Scan for the cell matching the given text and deliver its [X, Y] coordinate at center. 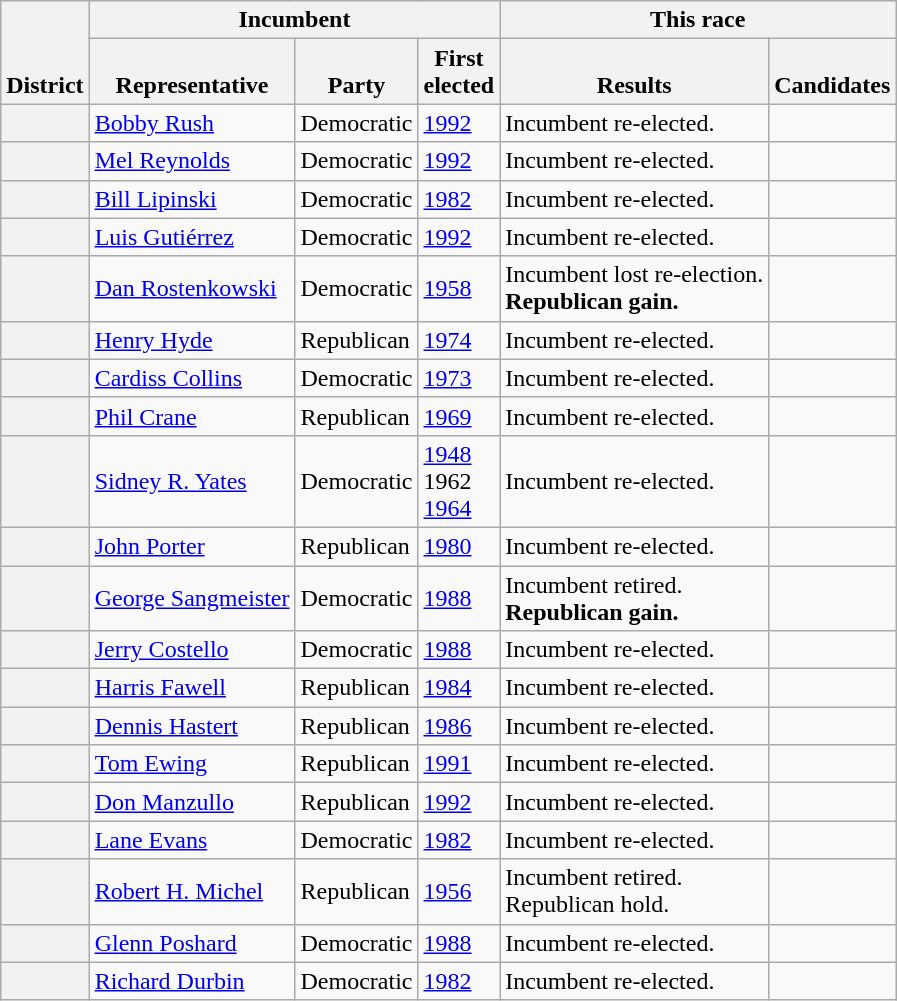
Robert H. Michel [192, 892]
Tom Ewing [192, 764]
1986 [459, 726]
Bill Lipinski [192, 199]
This race [698, 20]
Incumbent retired.Republican hold. [634, 892]
Henry Hyde [192, 340]
Cardiss Collins [192, 378]
Party [356, 72]
19481962 1964 [459, 481]
George Sangmeister [192, 598]
Luis Gutiérrez [192, 237]
Glenn Poshard [192, 943]
Jerry Costello [192, 650]
Phil Crane [192, 416]
Dennis Hastert [192, 726]
1956 [459, 892]
Incumbent [294, 20]
John Porter [192, 546]
Dan Rostenkowski [192, 288]
Candidates [832, 72]
1991 [459, 764]
Harris Fawell [192, 688]
1974 [459, 340]
1969 [459, 416]
District [45, 52]
1984 [459, 688]
1980 [459, 546]
Sidney R. Yates [192, 481]
Incumbent lost re-election.Republican gain. [634, 288]
Bobby Rush [192, 123]
Results [634, 72]
Don Manzullo [192, 802]
Mel Reynolds [192, 161]
Firstelected [459, 72]
Lane Evans [192, 840]
1958 [459, 288]
Richard Durbin [192, 981]
Incumbent retired.Republican gain. [634, 598]
Representative [192, 72]
1973 [459, 378]
